Pinpoint the cell where the given text exists, returning its [x, y] midpoint coordinate. 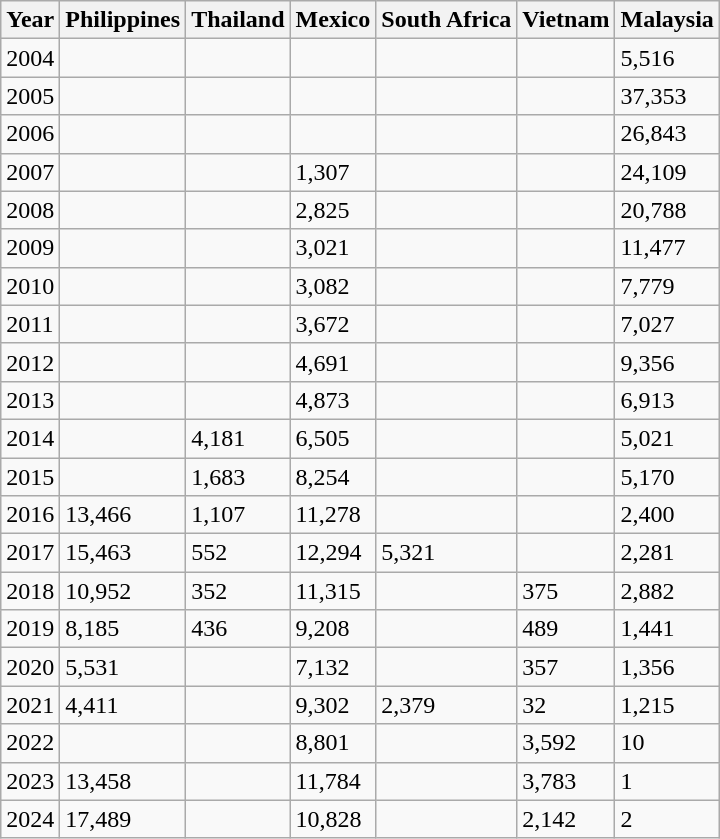
5,516 [667, 58]
1,441 [667, 629]
2017 [30, 553]
2,400 [667, 515]
7,779 [667, 286]
24,109 [667, 172]
11,477 [667, 248]
2021 [30, 705]
2007 [30, 172]
4,873 [333, 400]
10,952 [123, 591]
1,215 [667, 705]
2016 [30, 515]
4,411 [123, 705]
2,142 [566, 819]
10 [667, 743]
Year [30, 20]
7,027 [667, 324]
2020 [30, 667]
2019 [30, 629]
8,801 [333, 743]
Mexico [333, 20]
5,531 [123, 667]
2006 [30, 134]
2010 [30, 286]
1,107 [238, 515]
2024 [30, 819]
26,843 [667, 134]
9,302 [333, 705]
2013 [30, 400]
2012 [30, 362]
2022 [30, 743]
9,356 [667, 362]
1,356 [667, 667]
2 [667, 819]
2018 [30, 591]
6,505 [333, 438]
1,307 [333, 172]
10,828 [333, 819]
Thailand [238, 20]
2023 [30, 781]
32 [566, 705]
436 [238, 629]
3,082 [333, 286]
2004 [30, 58]
Vietnam [566, 20]
2,882 [667, 591]
13,466 [123, 515]
11,784 [333, 781]
11,278 [333, 515]
20,788 [667, 210]
4,691 [333, 362]
2009 [30, 248]
352 [238, 591]
489 [566, 629]
2015 [30, 477]
9,208 [333, 629]
South Africa [446, 20]
5,321 [446, 553]
Malaysia [667, 20]
6,913 [667, 400]
5,170 [667, 477]
Philippines [123, 20]
2,379 [446, 705]
375 [566, 591]
1,683 [238, 477]
17,489 [123, 819]
2,281 [667, 553]
552 [238, 553]
8,185 [123, 629]
11,315 [333, 591]
3,021 [333, 248]
357 [566, 667]
2011 [30, 324]
12,294 [333, 553]
5,021 [667, 438]
2014 [30, 438]
15,463 [123, 553]
3,592 [566, 743]
8,254 [333, 477]
2,825 [333, 210]
2005 [30, 96]
2008 [30, 210]
13,458 [123, 781]
37,353 [667, 96]
7,132 [333, 667]
4,181 [238, 438]
3,672 [333, 324]
1 [667, 781]
3,783 [566, 781]
